Search for the cell housing the specified text and yield its (X, Y) center coordinate. 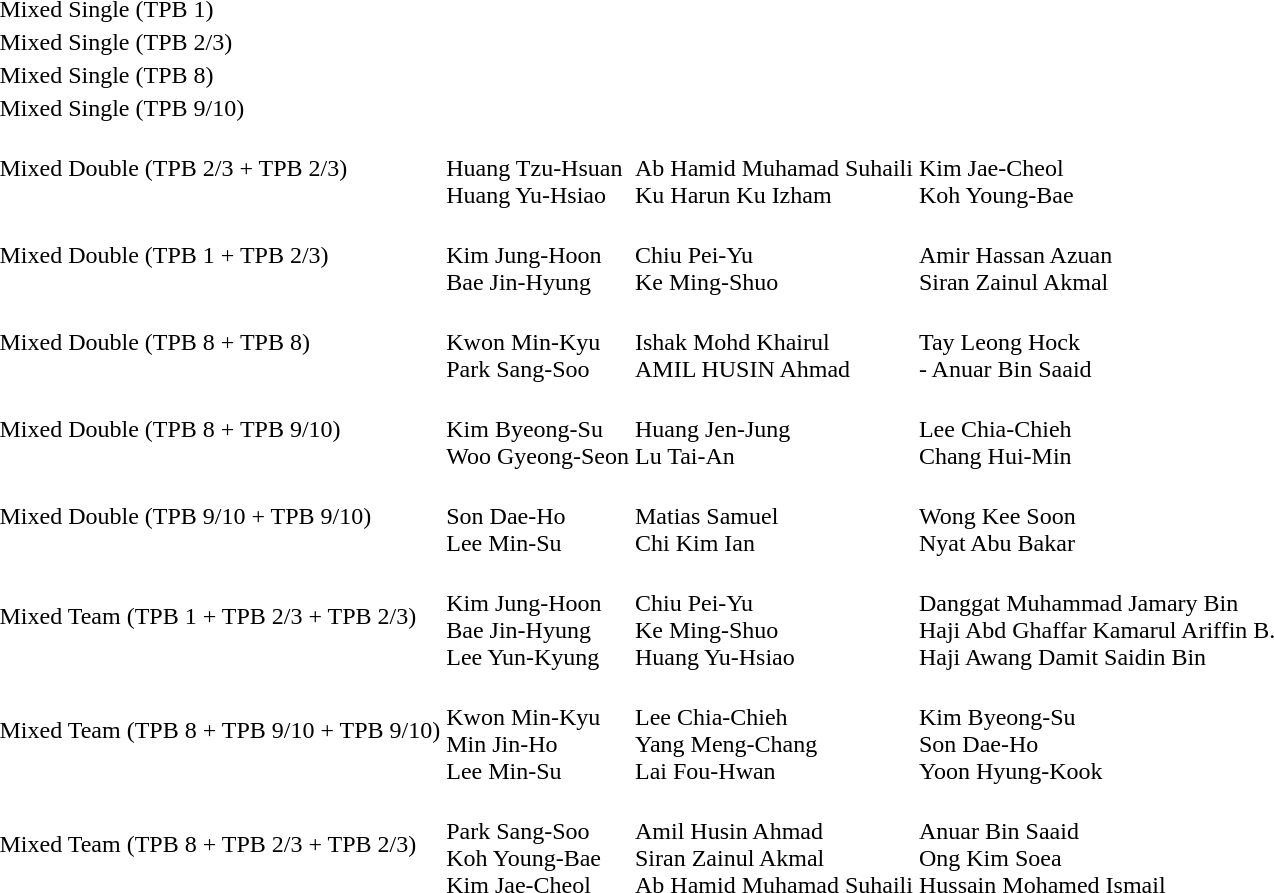
Kwon Min-KyuMin Jin-HoLee Min-Su (538, 730)
Huang Jen-JungLu Tai-An (774, 429)
Kim Jung-HoonBae Jin-HyungLee Yun-Kyung (538, 616)
Lee Chia-ChiehYang Meng-ChangLai Fou-Hwan (774, 730)
Kim Jung-HoonBae Jin-Hyung (538, 255)
Huang Tzu-HsuanHuang Yu-Hsiao (538, 168)
Chiu Pei-YuKe Ming-ShuoHuang Yu-Hsiao (774, 616)
Matias SamuelChi Kim Ian (774, 516)
Kim Byeong-SuWoo Gyeong-Seon (538, 429)
Ab Hamid Muhamad SuhailiKu Harun Ku Izham (774, 168)
Chiu Pei-YuKe Ming-Shuo (774, 255)
Kwon Min-KyuPark Sang-Soo (538, 342)
Ishak Mohd KhairulAMIL HUSIN Ahmad (774, 342)
Son Dae-HoLee Min-Su (538, 516)
